Return the [X, Y] coordinate for the center point of the cell that contains the specified text.  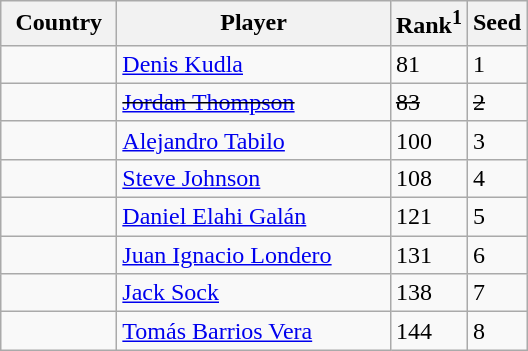
Tomás Barrios Vera [254, 331]
Juan Ignacio Londero [254, 255]
83 [428, 102]
Denis Kudla [254, 64]
138 [428, 293]
121 [428, 217]
131 [428, 255]
6 [496, 255]
Rank1 [428, 24]
2 [496, 102]
108 [428, 178]
Daniel Elahi Galán [254, 217]
144 [428, 331]
8 [496, 331]
7 [496, 293]
3 [496, 140]
4 [496, 178]
Alejandro Tabilo [254, 140]
5 [496, 217]
Country [59, 24]
Jordan Thompson [254, 102]
Steve Johnson [254, 178]
Jack Sock [254, 293]
Seed [496, 24]
1 [496, 64]
100 [428, 140]
81 [428, 64]
Player [254, 24]
